Extract the (x, y) coordinate from the center of the cell holding the provided text.  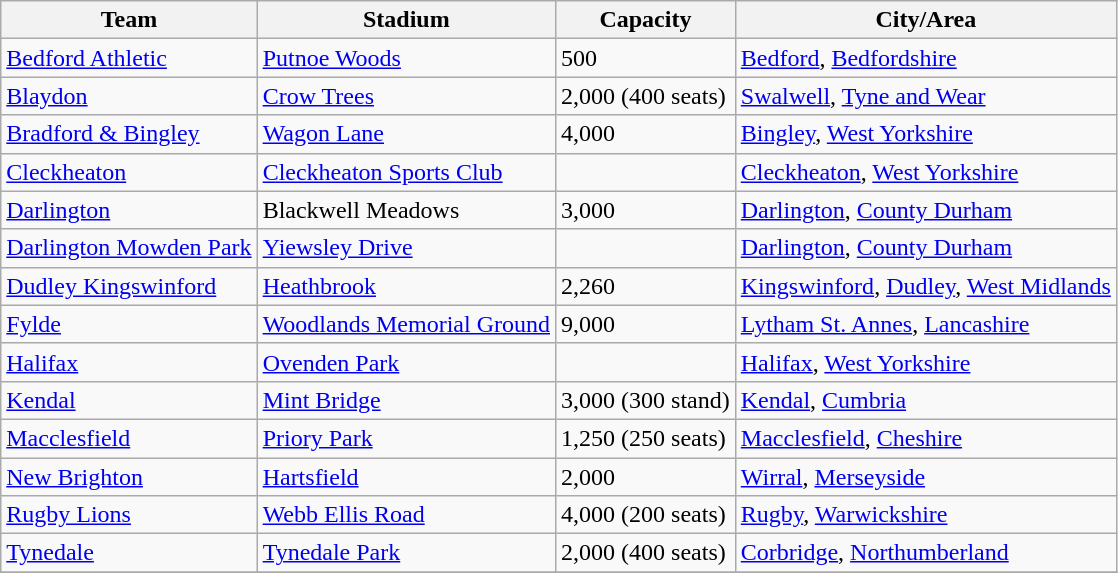
Halifax (129, 362)
Darlington (129, 210)
2,260 (646, 286)
Cleckheaton (129, 172)
Halifax, West Yorkshire (926, 362)
Hartsfield (406, 477)
New Brighton (129, 477)
Webb Ellis Road (406, 515)
Putnoe Woods (406, 58)
Blaydon (129, 96)
Team (129, 20)
Woodlands Memorial Ground (406, 324)
Macclesfield (129, 438)
Corbridge, Northumberland (926, 553)
Bingley, West Yorkshire (926, 134)
Macclesfield, Cheshire (926, 438)
Crow Trees (406, 96)
500 (646, 58)
Fylde (129, 324)
Rugby, Warwickshire (926, 515)
Kendal, Cumbria (926, 400)
Capacity (646, 20)
Darlington Mowden Park (129, 248)
Swalwell, Tyne and Wear (926, 96)
4,000 (646, 134)
2,000 (646, 477)
Bradford & Bingley (129, 134)
4,000 (200 seats) (646, 515)
Priory Park (406, 438)
Mint Bridge (406, 400)
Heathbrook (406, 286)
3,000 (646, 210)
Yiewsley Drive (406, 248)
Lytham St. Annes, Lancashire (926, 324)
Ovenden Park (406, 362)
Cleckheaton Sports Club (406, 172)
Cleckheaton, West Yorkshire (926, 172)
3,000 (300 stand) (646, 400)
Tynedale Park (406, 553)
Stadium (406, 20)
Dudley Kingswinford (129, 286)
Bedford Athletic (129, 58)
1,250 (250 seats) (646, 438)
Tynedale (129, 553)
Blackwell Meadows (406, 210)
Kingswinford, Dudley, West Midlands (926, 286)
Wirral, Merseyside (926, 477)
Bedford, Bedfordshire (926, 58)
Wagon Lane (406, 134)
Kendal (129, 400)
9,000 (646, 324)
Rugby Lions (129, 515)
City/Area (926, 20)
